From the cell containing the given text, extract its center point as (X, Y) coordinate. 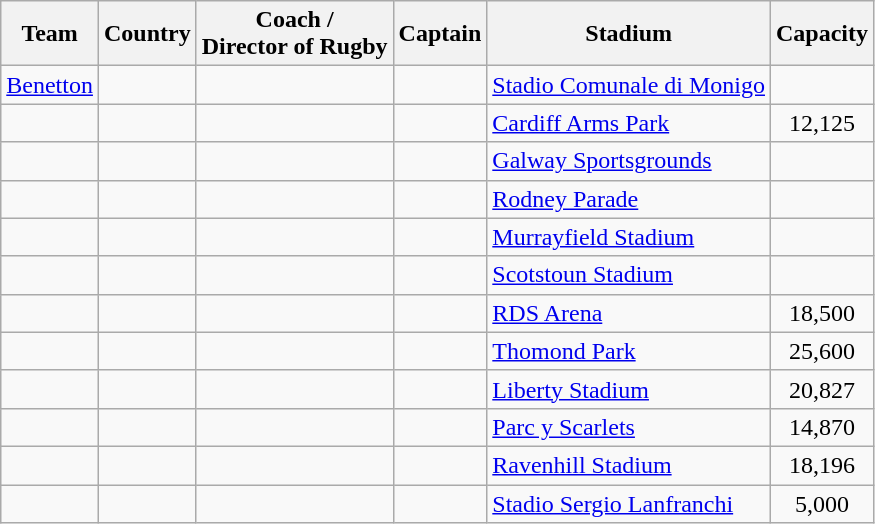
Cardiff Arms Park (629, 123)
20,827 (822, 389)
Stadium (629, 34)
Thomond Park (629, 351)
Team (50, 34)
Liberty Stadium (629, 389)
Scotstoun Stadium (629, 275)
12,125 (822, 123)
Murrayfield Stadium (629, 237)
Captain (440, 34)
14,870 (822, 427)
Ravenhill Stadium (629, 465)
25,600 (822, 351)
5,000 (822, 503)
Coach /Director of Rugby (294, 34)
Country (147, 34)
Benetton (50, 85)
Stadio Comunale di Monigo (629, 85)
Capacity (822, 34)
Rodney Parade (629, 199)
RDS Arena (629, 313)
18,500 (822, 313)
Galway Sportsgrounds (629, 161)
18,196 (822, 465)
Parc y Scarlets (629, 427)
Stadio Sergio Lanfranchi (629, 503)
